Capture the cell that displays the provided text and extract its (x, y) central coordinate. 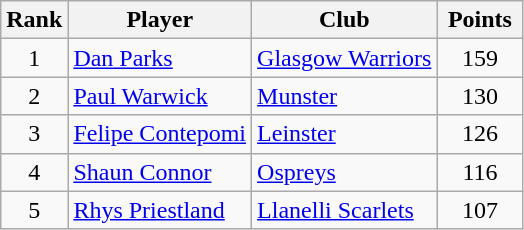
2 (34, 96)
3 (34, 134)
5 (34, 210)
Rank (34, 20)
Dan Parks (160, 58)
Club (344, 20)
Shaun Connor (160, 172)
Llanelli Scarlets (344, 210)
4 (34, 172)
Leinster (344, 134)
159 (480, 58)
126 (480, 134)
Player (160, 20)
Points (480, 20)
Glasgow Warriors (344, 58)
107 (480, 210)
Felipe Contepomi (160, 134)
Munster (344, 96)
1 (34, 58)
130 (480, 96)
116 (480, 172)
Paul Warwick (160, 96)
Ospreys (344, 172)
Rhys Priestland (160, 210)
